Scan for the cell matching the given text and deliver its (x, y) coordinate at center. 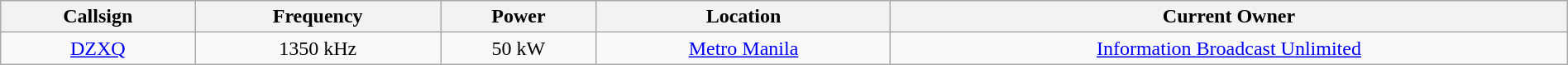
Callsign (98, 17)
Power (518, 17)
1350 kHz (318, 48)
Current Owner (1229, 17)
Information Broadcast Unlimited (1229, 48)
DZXQ (98, 48)
50 kW (518, 48)
Location (743, 17)
Frequency (318, 17)
Metro Manila (743, 48)
